Determine the (X, Y) coordinate at the center of the cell enclosing the given text.  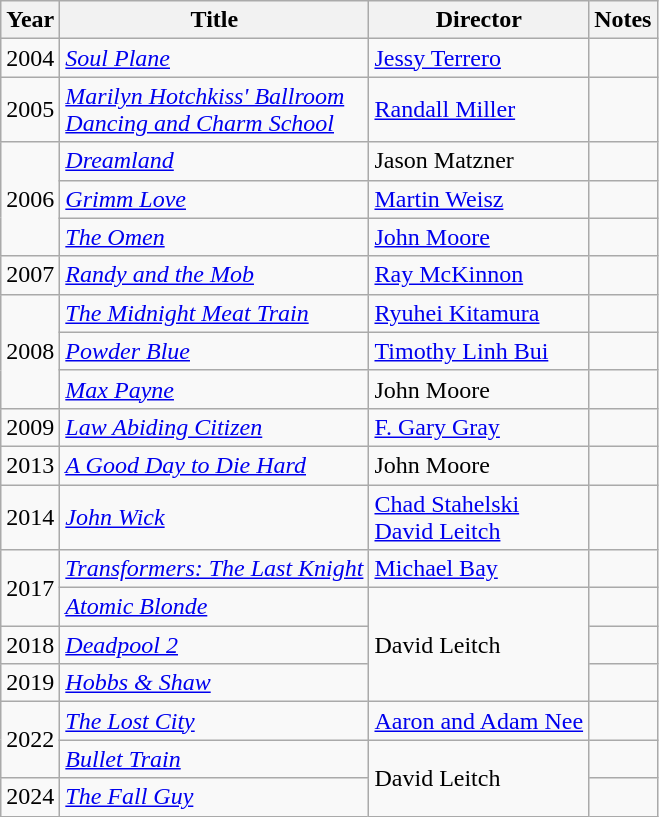
Jessy Terrero (479, 58)
2007 (30, 275)
2018 (30, 645)
The Omen (214, 237)
Randy and the Mob (214, 275)
Transformers: The Last Knight (214, 569)
Michael Bay (479, 569)
2014 (30, 516)
Atomic Blonde (214, 607)
Jason Matzner (479, 161)
2009 (30, 427)
A Good Day to Die Hard (214, 465)
Notes (623, 20)
2019 (30, 683)
Law Abiding Citizen (214, 427)
Grimm Love (214, 199)
Year (30, 20)
Deadpool 2 (214, 645)
2013 (30, 465)
Soul Plane (214, 58)
The Lost City (214, 721)
The Midnight Meat Train (214, 313)
Chad StahelskiDavid Leitch (479, 516)
John Wick (214, 516)
2008 (30, 351)
Powder Blue (214, 351)
Randall Miller (479, 110)
Max Payne (214, 389)
Marilyn Hotchkiss' BallroomDancing and Charm School (214, 110)
Martin Weisz (479, 199)
2006 (30, 199)
Aaron and Adam Nee (479, 721)
2004 (30, 58)
2022 (30, 740)
Title (214, 20)
The Fall Guy (214, 797)
2017 (30, 588)
2005 (30, 110)
Ryuhei Kitamura (479, 313)
Timothy Linh Bui (479, 351)
Dreamland (214, 161)
F. Gary Gray (479, 427)
Hobbs & Shaw (214, 683)
Bullet Train (214, 759)
Ray McKinnon (479, 275)
Director (479, 20)
2024 (30, 797)
